Return [X, Y] of the center of cell containing provided text 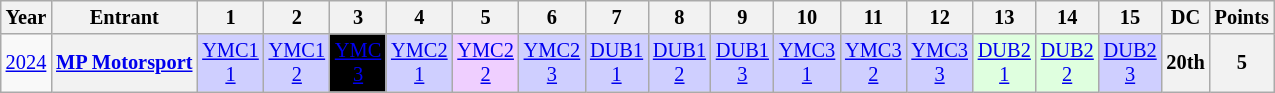
DUB12 [680, 63]
20th [1186, 63]
DUB23 [1130, 63]
15 [1130, 17]
8 [680, 17]
3 [358, 17]
9 [742, 17]
YMC31 [807, 63]
14 [1068, 17]
YMC11 [230, 63]
12 [939, 17]
DC [1186, 17]
10 [807, 17]
DUB13 [742, 63]
YMC3 [358, 63]
2 [297, 17]
YMC23 [552, 63]
Year [26, 17]
Entrant [124, 17]
DUB22 [1068, 63]
1 [230, 17]
4 [419, 17]
DUB21 [1004, 63]
Points [1242, 17]
7 [616, 17]
6 [552, 17]
YMC22 [485, 63]
MP Motorsport [124, 63]
YMC32 [873, 63]
DUB11 [616, 63]
YMC21 [419, 63]
YMC12 [297, 63]
YMC33 [939, 63]
2024 [26, 63]
13 [1004, 17]
11 [873, 17]
